Determine the (X, Y) coordinate at the center of the cell enclosing the given text.  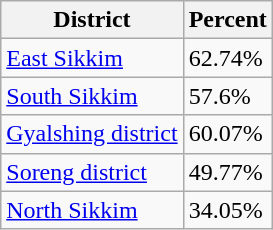
South Sikkim (92, 96)
District (92, 20)
62.74% (228, 58)
North Sikkim (92, 210)
49.77% (228, 172)
60.07% (228, 134)
East Sikkim (92, 58)
Soreng district (92, 172)
57.6% (228, 96)
Percent (228, 20)
Gyalshing district (92, 134)
34.05% (228, 210)
